Extract the [X, Y] coordinate from the center of the cell holding the provided text.  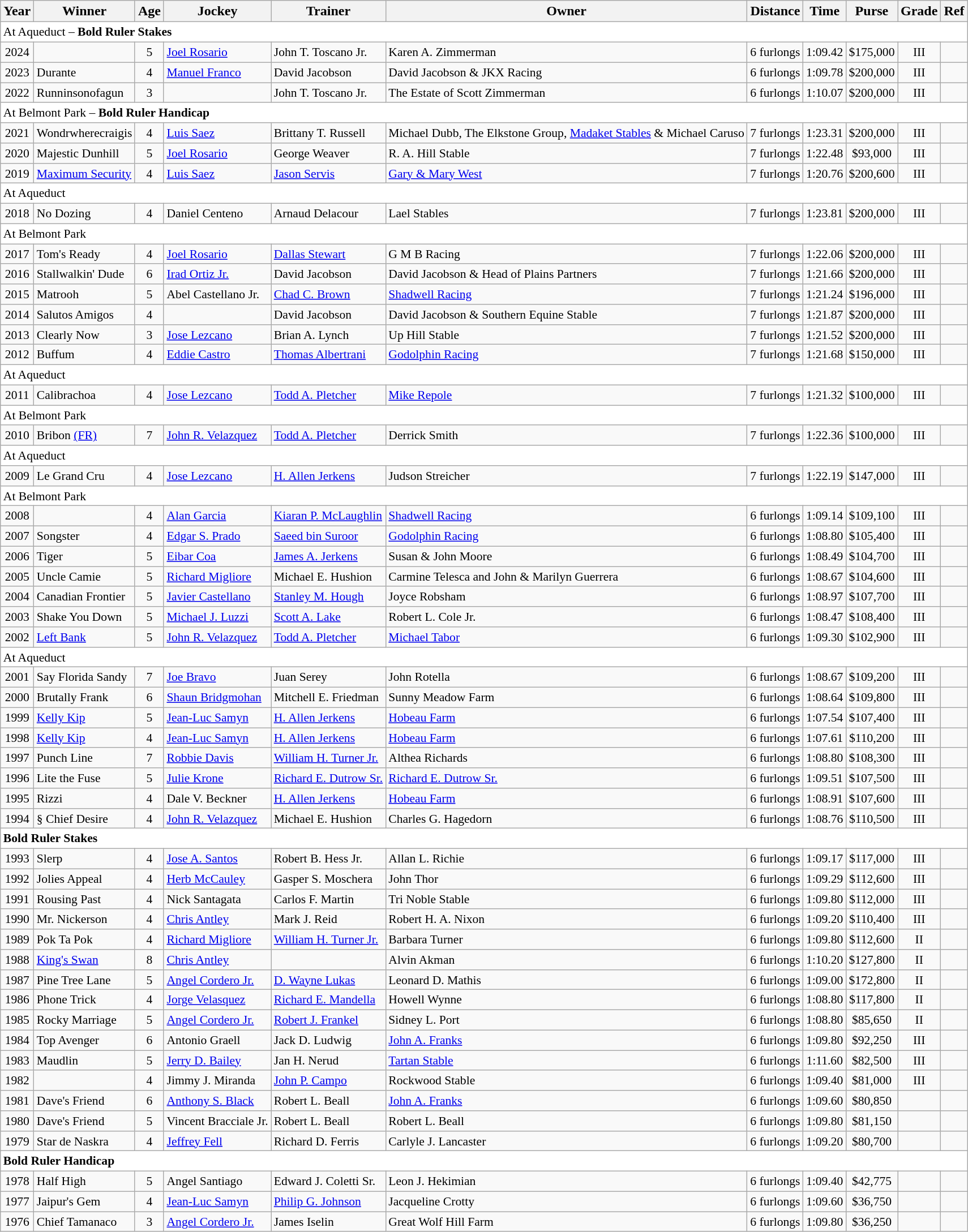
Jose A. Santos [217, 858]
Alan Garcia [217, 516]
1:07.54 [824, 718]
2017 [17, 254]
Edgar S. Prado [217, 536]
1:08.97 [824, 596]
Charles G. Hagedorn [566, 818]
1:09.14 [824, 516]
1983 [17, 1061]
Year [17, 11]
1981 [17, 1101]
2009 [17, 476]
1:22.48 [824, 153]
2001 [17, 677]
1980 [17, 1121]
$85,650 [872, 1020]
Top Avenger [85, 1040]
Phone Trick [85, 1000]
Time [824, 11]
Jason Servis [328, 173]
2021 [17, 133]
Saeed bin Suroor [328, 536]
Age [149, 11]
1:09.30 [824, 637]
Michael Tabor [566, 637]
Lite the Fuse [85, 778]
1:09.29 [824, 879]
$81,150 [872, 1121]
Say Florida Sandy [85, 677]
2002 [17, 637]
$172,800 [872, 980]
$110,400 [872, 919]
2010 [17, 435]
$108,400 [872, 617]
Grade [919, 11]
Michael Dubb, The Elkstone Group, Madaket Stables & Michael Caruso [566, 133]
$42,775 [872, 1181]
Bold Ruler Handicap [484, 1161]
Manuel Franco [217, 72]
1997 [17, 758]
Half High [85, 1181]
Calibrachoa [85, 395]
Sidney L. Port [566, 1020]
Purse [872, 11]
Herb McCauley [217, 879]
Tom's Ready [85, 254]
$127,800 [872, 960]
Robbie Davis [217, 758]
David Jacobson & JKX Racing [566, 72]
1:08.64 [824, 697]
Pine Tree Lane [85, 980]
No Dozing [85, 213]
Mr. Nickerson [85, 919]
2018 [17, 213]
Matrooh [85, 294]
Jan H. Nerud [328, 1061]
John Rotella [566, 677]
Durante [85, 72]
2020 [17, 153]
Jorge Velasquez [217, 1000]
Bribon (FR) [85, 435]
Stanley M. Hough [328, 596]
1:21.66 [824, 274]
Le Grand Cru [85, 476]
Richard D. Ferris [328, 1141]
Nick Santagata [217, 899]
1996 [17, 778]
G M B Racing [566, 254]
$109,100 [872, 516]
Tiger [85, 556]
Lael Stables [566, 213]
1986 [17, 1000]
Left Bank [85, 637]
2008 [17, 516]
$110,200 [872, 738]
Abel Castellano Jr. [217, 294]
Mark J. Reid [328, 919]
1994 [17, 818]
Jack D. Ludwig [328, 1040]
1995 [17, 799]
Kiaran P. McLaughlin [328, 516]
Joe Bravo [217, 677]
Barbara Turner [566, 939]
$105,400 [872, 536]
1:10.20 [824, 960]
2006 [17, 556]
2000 [17, 697]
Carlyle J. Lancaster [566, 1141]
Robert H. A. Nixon [566, 919]
1978 [17, 1181]
Brutally Frank [85, 697]
1998 [17, 738]
$107,600 [872, 799]
2019 [17, 173]
Allan L. Richie [566, 858]
1:08.47 [824, 617]
Up Hill Stable [566, 334]
R. A. Hill Stable [566, 153]
Pok Ta Pok [85, 939]
1979 [17, 1141]
Judson Streicher [566, 476]
Derrick Smith [566, 435]
1991 [17, 899]
Ref [954, 11]
1:08.91 [824, 799]
Alvin Akman [566, 960]
$117,000 [872, 858]
$108,300 [872, 758]
Philip G. Johnson [328, 1201]
$150,000 [872, 355]
1:07.61 [824, 738]
2013 [17, 334]
Carlos F. Martin [328, 899]
Richard E. Mandella [328, 1000]
1:20.76 [824, 173]
Rousing Past [85, 899]
1985 [17, 1020]
Carmine Telesca and John & Marilyn Guerrera [566, 577]
Leon J. Hekimian [566, 1181]
$104,600 [872, 577]
King's Swan [85, 960]
Songster [85, 536]
1:08.76 [824, 818]
8 [149, 960]
George Weaver [328, 153]
Trainer [328, 11]
Dallas Stewart [328, 254]
$80,700 [872, 1141]
1977 [17, 1201]
2012 [17, 355]
1:09.78 [824, 72]
Majestic Dunhill [85, 153]
$107,700 [872, 596]
Maximum Security [85, 173]
Buffum [85, 355]
Karen A. Zimmerman [566, 52]
Jockey [217, 11]
Daniel Centeno [217, 213]
1993 [17, 858]
Chief Tamanaco [85, 1222]
Mike Repole [566, 395]
Great Wolf Hill Farm [566, 1222]
The Estate of Scott Zimmerman [566, 93]
Tri Noble Stable [566, 899]
1:23.31 [824, 133]
Runninsonofagun [85, 93]
Star de Naskra [85, 1141]
Rocky Marriage [85, 1020]
2024 [17, 52]
Scott A. Lake [328, 617]
$36,250 [872, 1222]
Juan Serey [328, 677]
Slerp [85, 858]
Bold Ruler Stakes [484, 839]
2022 [17, 93]
Dale V. Beckner [217, 799]
Mitchell E. Friedman [328, 697]
Jimmy J. Miranda [217, 1080]
Uncle Camie [85, 577]
James Iselin [328, 1222]
Robert L. Cole Jr. [566, 617]
1:09.42 [824, 52]
Jeffrey Fell [217, 1141]
Brian A. Lynch [328, 334]
1:23.81 [824, 213]
Althea Richards [566, 758]
$104,700 [872, 556]
$147,000 [872, 476]
Wondrwherecraigis [85, 133]
$82,500 [872, 1061]
1:22.06 [824, 254]
1:09.00 [824, 980]
$102,900 [872, 637]
John Thor [566, 879]
John P. Campo [328, 1080]
1:21.87 [824, 315]
1989 [17, 939]
Robert J. Frankel [328, 1020]
Tartan Stable [566, 1061]
Arnaud Delacour [328, 213]
Rockwood Stable [566, 1080]
Anthony S. Black [217, 1101]
1:21.32 [824, 395]
1984 [17, 1040]
Gary & Mary West [566, 173]
$92,250 [872, 1040]
Chad C. Brown [328, 294]
Thomas Albertrani [328, 355]
Jolies Appeal [85, 879]
$36,750 [872, 1201]
Michael J. Luzzi [217, 617]
Leonard D. Mathis [566, 980]
Howell Wynne [566, 1000]
1:09.51 [824, 778]
Antonio Graell [217, 1040]
1:21.24 [824, 294]
2007 [17, 536]
James A. Jerkens [328, 556]
1:09.17 [824, 858]
Eibar Coa [217, 556]
1:22.19 [824, 476]
Salutos Amigos [85, 315]
1:08.49 [824, 556]
Clearly Now [85, 334]
1987 [17, 980]
$109,800 [872, 697]
1:21.68 [824, 355]
$93,000 [872, 153]
1:10.07 [824, 93]
Maudlin [85, 1061]
Shake You Down [85, 617]
$117,800 [872, 1000]
Susan & John Moore [566, 556]
2003 [17, 617]
1:11.60 [824, 1061]
Jerry D. Bailey [217, 1061]
$80,850 [872, 1101]
Vincent Bracciale Jr. [217, 1121]
$110,500 [872, 818]
1999 [17, 718]
D. Wayne Lukas [328, 980]
2004 [17, 596]
Jacqueline Crotty [566, 1201]
$196,000 [872, 294]
David Jacobson & Head of Plains Partners [566, 274]
Punch Line [85, 758]
Sunny Meadow Farm [566, 697]
1976 [17, 1222]
Julie Krone [217, 778]
Angel Santiago [217, 1181]
Jaipur's Gem [85, 1201]
Distance [776, 11]
1990 [17, 919]
$175,000 [872, 52]
Robert B. Hess Jr. [328, 858]
1988 [17, 960]
Javier Castellano [217, 596]
Owner [566, 11]
$200,600 [872, 173]
2016 [17, 274]
Canadian Frontier [85, 596]
2015 [17, 294]
§ Chief Desire [85, 818]
Edward J. Coletti Sr. [328, 1181]
2005 [17, 577]
Winner [85, 11]
$107,500 [872, 778]
2014 [17, 315]
Joyce Robsham [566, 596]
Rizzi [85, 799]
At Aqueduct – Bold Ruler Stakes [484, 32]
Stallwalkin' Dude [85, 274]
Brittany T. Russell [328, 133]
1:22.36 [824, 435]
Eddie Castro [217, 355]
$81,000 [872, 1080]
2023 [17, 72]
2011 [17, 395]
David Jacobson & Southern Equine Stable [566, 315]
Shaun Bridgmohan [217, 697]
1992 [17, 879]
$109,200 [872, 677]
Irad Ortiz Jr. [217, 274]
$112,000 [872, 899]
$107,400 [872, 718]
1:21.52 [824, 334]
At Belmont Park – Bold Ruler Handicap [484, 113]
1982 [17, 1080]
Gasper S. Moschera [328, 879]
